Capture the cell that displays the provided text and extract its [X, Y] central coordinate. 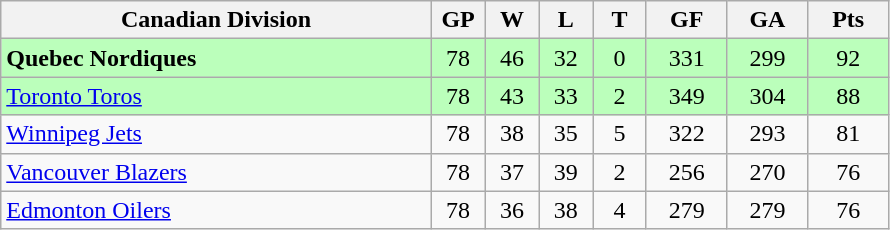
Quebec Nordiques [216, 58]
293 [768, 134]
35 [566, 134]
Canadian Division [216, 20]
270 [768, 172]
Edmonton Oilers [216, 210]
5 [620, 134]
331 [686, 58]
88 [848, 96]
36 [512, 210]
Winnipeg Jets [216, 134]
37 [512, 172]
GP [458, 20]
Vancouver Blazers [216, 172]
33 [566, 96]
W [512, 20]
32 [566, 58]
GF [686, 20]
349 [686, 96]
Toronto Toros [216, 96]
GA [768, 20]
39 [566, 172]
304 [768, 96]
43 [512, 96]
T [620, 20]
256 [686, 172]
299 [768, 58]
4 [620, 210]
Pts [848, 20]
L [566, 20]
81 [848, 134]
46 [512, 58]
0 [620, 58]
322 [686, 134]
92 [848, 58]
